Extract the [X, Y] coordinate from the center of the cell holding the provided text.  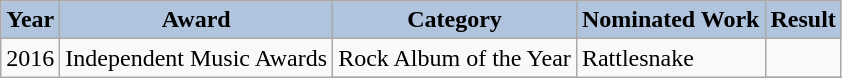
Year [30, 20]
Award [196, 20]
Result [803, 20]
2016 [30, 58]
Rock Album of the Year [455, 58]
Independent Music Awards [196, 58]
Category [455, 20]
Rattlesnake [670, 58]
Nominated Work [670, 20]
